Extract the [x, y] coordinate from the center of the cell holding the provided text.  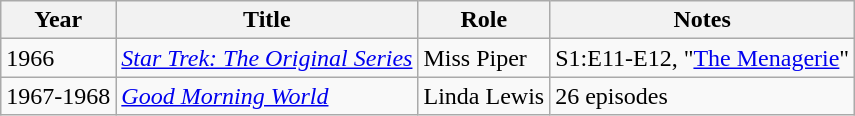
Linda Lewis [484, 96]
Good Morning World [267, 96]
S1:E11-E12, "The Menagerie" [702, 58]
Year [58, 20]
26 episodes [702, 96]
Role [484, 20]
1966 [58, 58]
Miss Piper [484, 58]
Notes [702, 20]
Title [267, 20]
Star Trek: The Original Series [267, 58]
1967-1968 [58, 96]
